Capture the cell that displays the provided text and extract its (X, Y) central coordinate. 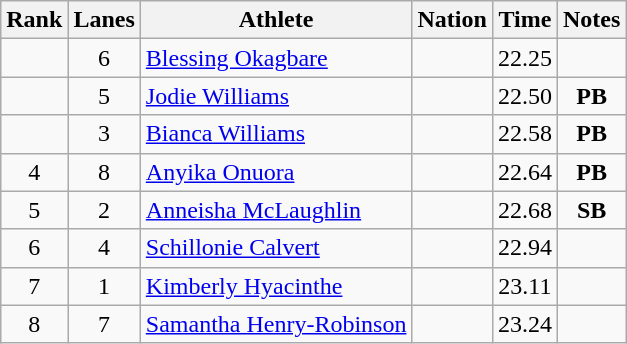
22.25 (524, 58)
22.50 (524, 96)
Anneisha McLaughlin (276, 210)
Bianca Williams (276, 134)
23.24 (524, 324)
Jodie Williams (276, 96)
23.11 (524, 286)
3 (104, 134)
2 (104, 210)
Athlete (276, 20)
Notes (591, 20)
Rank (34, 20)
22.94 (524, 248)
22.68 (524, 210)
Anyika Onuora (276, 172)
Time (524, 20)
SB (591, 210)
Lanes (104, 20)
Nation (452, 20)
22.58 (524, 134)
Blessing Okagbare (276, 58)
Kimberly Hyacinthe (276, 286)
22.64 (524, 172)
Schillonie Calvert (276, 248)
Samantha Henry-Robinson (276, 324)
1 (104, 286)
